Scan for the cell matching the given text and deliver its [x, y] coordinate at center. 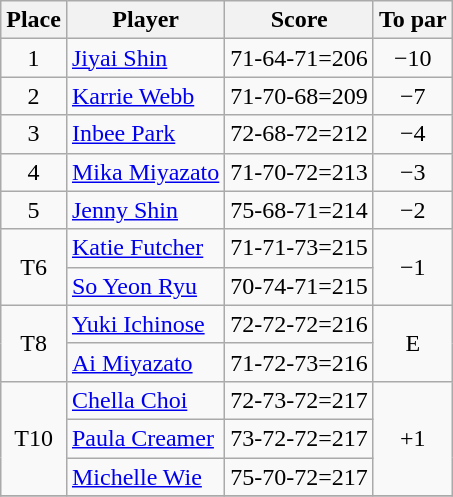
73-72-72=217 [300, 438]
E [412, 343]
T8 [34, 343]
−10 [412, 58]
Mika Miyazato [145, 172]
75-70-72=217 [300, 477]
70-74-71=215 [300, 286]
2 [34, 96]
75-68-71=214 [300, 210]
−2 [412, 210]
72-68-72=212 [300, 134]
−4 [412, 134]
−1 [412, 267]
Jenny Shin [145, 210]
−7 [412, 96]
T6 [34, 267]
+1 [412, 438]
Place [34, 20]
Katie Futcher [145, 248]
Inbee Park [145, 134]
Yuki Ichinose [145, 324]
72-73-72=217 [300, 400]
71-72-73=216 [300, 362]
To par [412, 20]
Score [300, 20]
3 [34, 134]
71-71-73=215 [300, 248]
Chella Choi [145, 400]
Jiyai Shin [145, 58]
T10 [34, 438]
Karrie Webb [145, 96]
Player [145, 20]
Michelle Wie [145, 477]
So Yeon Ryu [145, 286]
5 [34, 210]
71-70-68=209 [300, 96]
72-72-72=216 [300, 324]
Ai Miyazato [145, 362]
1 [34, 58]
Paula Creamer [145, 438]
71-64-71=206 [300, 58]
−3 [412, 172]
71-70-72=213 [300, 172]
4 [34, 172]
